Return (x, y) of the center of cell containing provided text 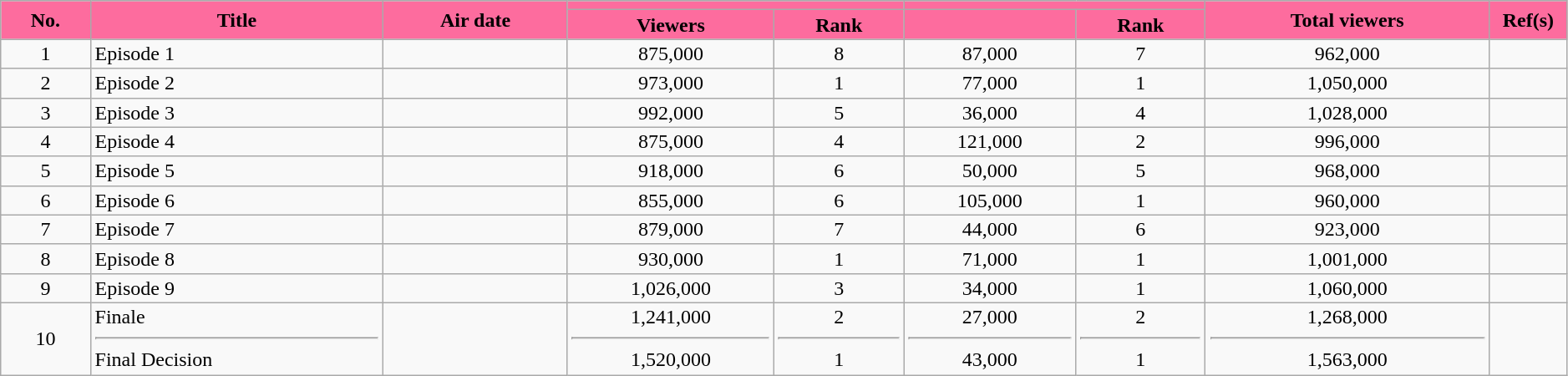
1,268,0001,563,000 (1347, 338)
FinaleFinal Decision (237, 338)
960,000 (1347, 201)
10 (45, 338)
Episode 3 (237, 112)
Episode 7 (237, 229)
1,028,000 (1347, 112)
992,000 (671, 112)
Air date (475, 20)
No. (45, 20)
1,026,000 (671, 287)
Episode 1 (237, 53)
9 (45, 287)
87,000 (990, 53)
Episode 5 (237, 170)
Episode 8 (237, 259)
36,000 (990, 112)
973,000 (671, 84)
50,000 (990, 170)
71,000 (990, 259)
1,060,000 (1347, 287)
Viewers (671, 25)
918,000 (671, 170)
1,050,000 (1347, 84)
Title (237, 20)
1,241,0001,520,000 (671, 338)
121,000 (990, 142)
Episode 2 (237, 84)
879,000 (671, 229)
Ref(s) (1529, 20)
34,000 (990, 287)
27,00043,000 (990, 338)
Episode 4 (237, 142)
44,000 (990, 229)
1,001,000 (1347, 259)
77,000 (990, 84)
930,000 (671, 259)
855,000 (671, 201)
Total viewers (1347, 20)
105,000 (990, 201)
996,000 (1347, 142)
923,000 (1347, 229)
968,000 (1347, 170)
962,000 (1347, 53)
Episode 9 (237, 287)
Episode 6 (237, 201)
